Locate the cell with the specified text and output its (X, Y) center coordinate. 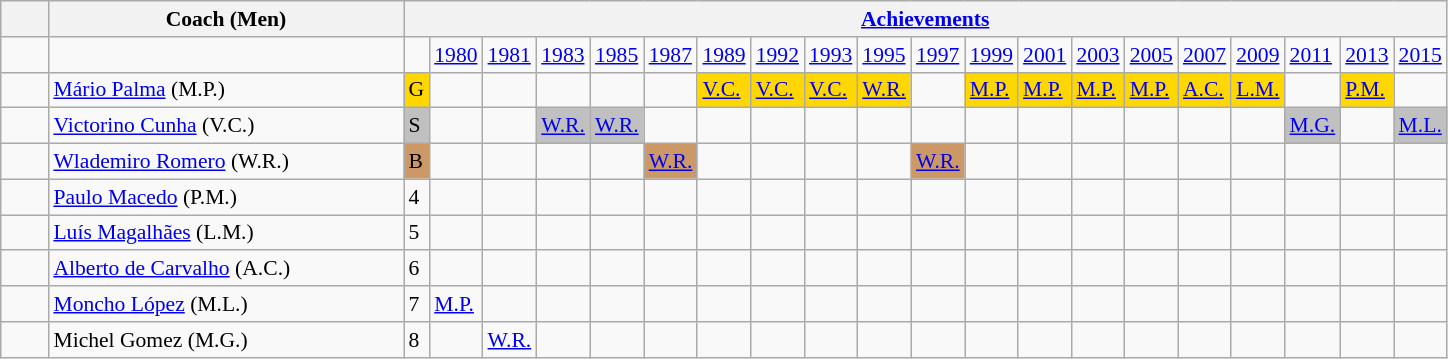
4 (417, 197)
1980 (456, 55)
1987 (671, 55)
2011 (1313, 55)
P.M. (1366, 90)
Achievements (926, 19)
Moncho López (M.L.) (226, 304)
1997 (938, 55)
Paulo Macedo (P.M.) (226, 197)
A.C. (1204, 90)
6 (417, 269)
1999 (992, 55)
1993 (830, 55)
2007 (1204, 55)
M.G. (1313, 126)
7 (417, 304)
2015 (1420, 55)
Wlademiro Romero (W.R.) (226, 162)
1983 (563, 55)
2003 (1098, 55)
Victorino Cunha (V.C.) (226, 126)
2013 (1366, 55)
B (417, 162)
1985 (617, 55)
S (417, 126)
2001 (1044, 55)
1992 (778, 55)
1989 (724, 55)
Coach (Men) (226, 19)
1995 (884, 55)
Mário Palma (M.P.) (226, 90)
8 (417, 340)
M.L. (1420, 126)
Luís Magalhães (L.M.) (226, 233)
G (417, 90)
5 (417, 233)
L.M. (1258, 90)
2005 (1152, 55)
2009 (1258, 55)
Alberto de Carvalho (A.C.) (226, 269)
1981 (510, 55)
Michel Gomez (M.G.) (226, 340)
